Pinpoint the cell where the given text exists, returning its (x, y) midpoint coordinate. 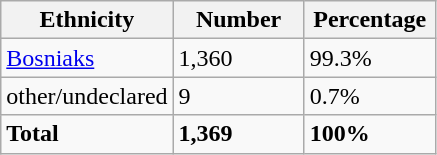
100% (370, 134)
1,360 (238, 58)
Bosniaks (87, 58)
Ethnicity (87, 20)
Total (87, 134)
other/undeclared (87, 96)
9 (238, 96)
0.7% (370, 96)
Percentage (370, 20)
99.3% (370, 58)
Number (238, 20)
1,369 (238, 134)
